Provide the [x, y] coordinate of the cell's center where the given text is located.  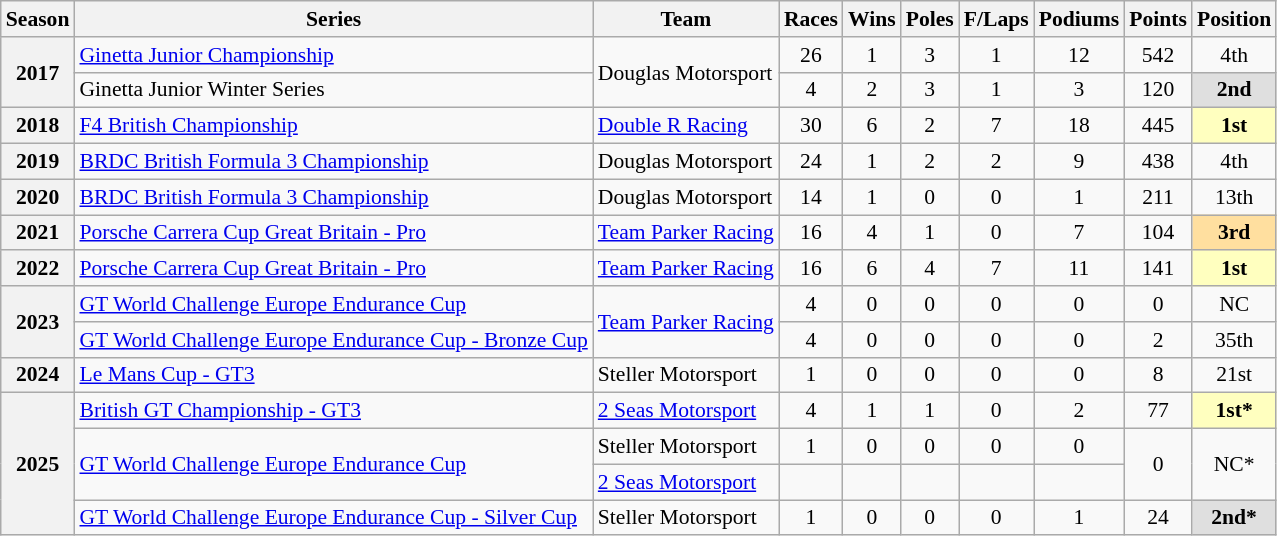
NC* [1234, 464]
2022 [38, 269]
104 [1158, 233]
3rd [1234, 233]
GT World Challenge Europe Endurance Cup - Bronze Cup [333, 340]
14 [811, 197]
8 [1158, 375]
Position [1234, 19]
21st [1234, 375]
141 [1158, 269]
2017 [38, 72]
2nd [1234, 90]
2018 [38, 126]
120 [1158, 90]
2023 [38, 322]
1st* [1234, 411]
F/Laps [996, 19]
11 [1080, 269]
GT World Challenge Europe Endurance Cup - Silver Cup [333, 518]
Double R Racing [686, 126]
Points [1158, 19]
F4 British Championship [333, 126]
18 [1080, 126]
Wins [872, 19]
Poles [930, 19]
2020 [38, 197]
2019 [38, 162]
35th [1234, 340]
British GT Championship - GT3 [333, 411]
2nd* [1234, 518]
Team [686, 19]
438 [1158, 162]
Podiums [1080, 19]
Ginetta Junior Championship [333, 55]
26 [811, 55]
13th [1234, 197]
Season [38, 19]
Ginetta Junior Winter Series [333, 90]
Le Mans Cup - GT3 [333, 375]
Series [333, 19]
9 [1080, 162]
2021 [38, 233]
12 [1080, 55]
30 [811, 126]
NC [1234, 304]
Races [811, 19]
445 [1158, 126]
2024 [38, 375]
77 [1158, 411]
211 [1158, 197]
2025 [38, 464]
542 [1158, 55]
